Detect which cell encompasses the target text, then output its [X, Y] center coordinate. 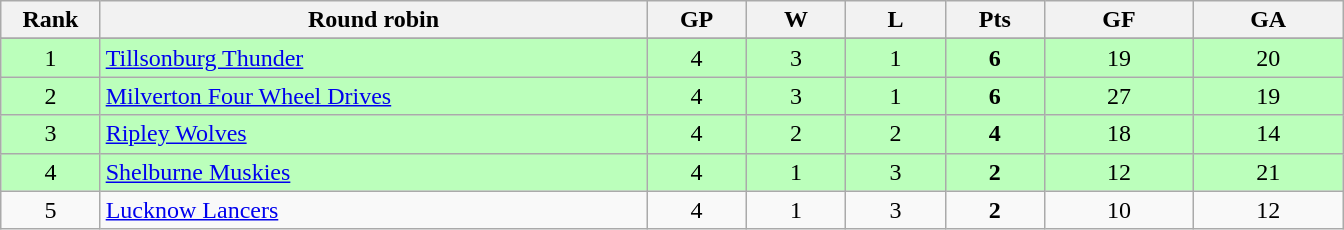
Ripley Wolves [374, 134]
Rank [50, 20]
Shelburne Muskies [374, 172]
L [896, 20]
Lucknow Lancers [374, 210]
20 [1268, 58]
Tillsonburg Thunder [374, 58]
5 [50, 210]
GF [1118, 20]
Round robin [374, 20]
18 [1118, 134]
14 [1268, 134]
GA [1268, 20]
10 [1118, 210]
Milverton Four Wheel Drives [374, 96]
GP [696, 20]
Pts [994, 20]
21 [1268, 172]
W [796, 20]
27 [1118, 96]
